Return the (X, Y) coordinate for the center point of the cell that contains the specified text.  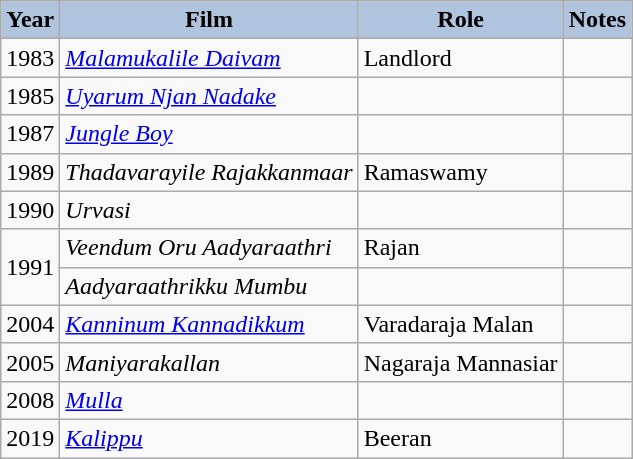
Uyarum Njan Nadake (209, 96)
2008 (30, 400)
1990 (30, 210)
Landlord (460, 58)
Kalippu (209, 438)
Veendum Oru Aadyaraathri (209, 248)
1991 (30, 267)
Rajan (460, 248)
2005 (30, 362)
Notes (597, 20)
1985 (30, 96)
Ramaswamy (460, 172)
Maniyarakallan (209, 362)
Beeran (460, 438)
Kanninum Kannadikkum (209, 324)
2019 (30, 438)
Malamukalile Daivam (209, 58)
Urvasi (209, 210)
Aadyaraathrikku Mumbu (209, 286)
1989 (30, 172)
Film (209, 20)
2004 (30, 324)
Mulla (209, 400)
Year (30, 20)
1983 (30, 58)
Varadaraja Malan (460, 324)
1987 (30, 134)
Role (460, 20)
Thadavarayile Rajakkanmaar (209, 172)
Nagaraja Mannasiar (460, 362)
Jungle Boy (209, 134)
